From the cell containing the given text, extract its center point as (X, Y) coordinate. 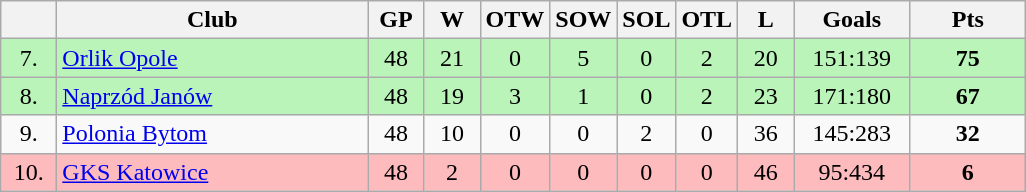
171:180 (852, 96)
Goals (852, 20)
SOW (584, 20)
SOL (646, 20)
10 (452, 134)
67 (968, 96)
75 (968, 58)
Naprzód Janów (212, 96)
1 (584, 96)
L (766, 20)
3 (515, 96)
21 (452, 58)
7. (29, 58)
145:283 (852, 134)
6 (968, 172)
Orlik Opole (212, 58)
GKS Katowice (212, 172)
19 (452, 96)
W (452, 20)
32 (968, 134)
OTW (515, 20)
95:434 (852, 172)
OTL (707, 20)
46 (766, 172)
36 (766, 134)
151:139 (852, 58)
23 (766, 96)
10. (29, 172)
GP (396, 20)
Polonia Bytom (212, 134)
Club (212, 20)
5 (584, 58)
20 (766, 58)
Pts (968, 20)
9. (29, 134)
8. (29, 96)
